Provide the [x, y] coordinate of the cell's center where the given text is located.  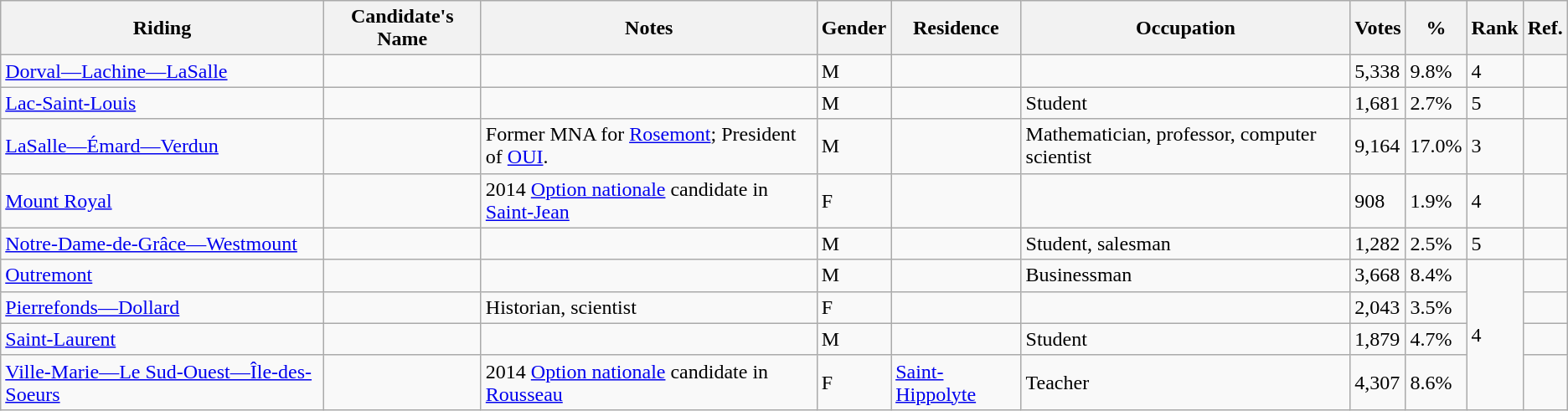
9.8% [1436, 71]
Mount Royal [162, 201]
Dorval—Lachine—LaSalle [162, 71]
LaSalle—Émard—Verdun [162, 146]
Notes [648, 28]
2.5% [1436, 244]
Votes [1378, 28]
Notre-Dame-de-Grâce—Westmount [162, 244]
2014 Option nationale candidate in Rousseau [648, 382]
2,043 [1378, 307]
8.4% [1436, 275]
5,338 [1378, 71]
9,164 [1378, 146]
4,307 [1378, 382]
908 [1378, 201]
Ref. [1545, 28]
Lac-Saint-Louis [162, 103]
Rank [1494, 28]
Former MNA for Rosemont; President of OUI. [648, 146]
Occupation [1186, 28]
8.6% [1436, 382]
Historian, scientist [648, 307]
3,668 [1378, 275]
17.0% [1436, 146]
Student, salesman [1186, 244]
Ville-Marie—Le Sud-Ouest—Île-des-Soeurs [162, 382]
2.7% [1436, 103]
3.5% [1436, 307]
Mathematician, professor, computer scientist [1186, 146]
Outremont [162, 275]
Candidate's Name [402, 28]
Riding [162, 28]
Residence [957, 28]
4.7% [1436, 339]
1,681 [1378, 103]
% [1436, 28]
Pierrefonds—Dollard [162, 307]
Saint-Hippolyte [957, 382]
1.9% [1436, 201]
3 [1494, 146]
1,879 [1378, 339]
Gender [854, 28]
Teacher [1186, 382]
1,282 [1378, 244]
2014 Option nationale candidate in Saint-Jean [648, 201]
Saint-Laurent [162, 339]
Businessman [1186, 275]
